Identify which cell holds the provided text, then report its (X, Y) central coordinate. 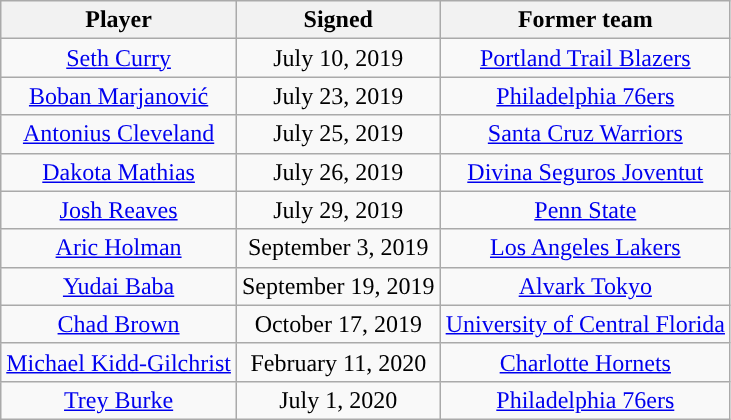
July 25, 2019 (338, 134)
Former team (585, 20)
Josh Reaves (119, 210)
Chad Brown (119, 324)
Alvark Tokyo (585, 286)
July 1, 2020 (338, 400)
July 23, 2019 (338, 96)
Seth Curry (119, 58)
Portland Trail Blazers (585, 58)
Boban Marjanović (119, 96)
Signed (338, 20)
Trey Burke (119, 400)
October 17, 2019 (338, 324)
Player (119, 20)
Aric Holman (119, 248)
Santa Cruz Warriors (585, 134)
Penn State (585, 210)
Michael Kidd-Gilchrist (119, 362)
July 26, 2019 (338, 172)
September 3, 2019 (338, 248)
July 29, 2019 (338, 210)
University of Central Florida (585, 324)
Antonius Cleveland (119, 134)
Los Angeles Lakers (585, 248)
July 10, 2019 (338, 58)
Yudai Baba (119, 286)
Dakota Mathias (119, 172)
September 19, 2019 (338, 286)
Charlotte Hornets (585, 362)
February 11, 2020 (338, 362)
Divina Seguros Joventut (585, 172)
